Find where the given text appears and provide that cell's center as (X, Y) coordinate. 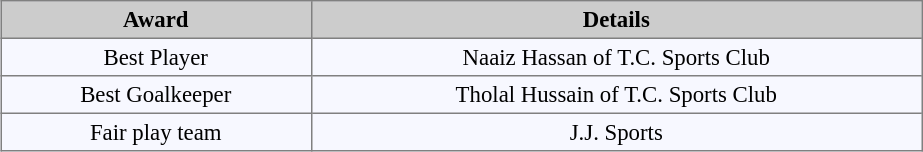
J.J. Sports (616, 132)
Fair play team (155, 132)
Best Goalkeeper (155, 95)
Award (155, 20)
Best Player (155, 57)
Tholal Hussain of T.C. Sports Club (616, 95)
Naaiz Hassan of T.C. Sports Club (616, 57)
Details (616, 20)
